Output the (X, Y) coordinate of the center of the cell containing the given text.  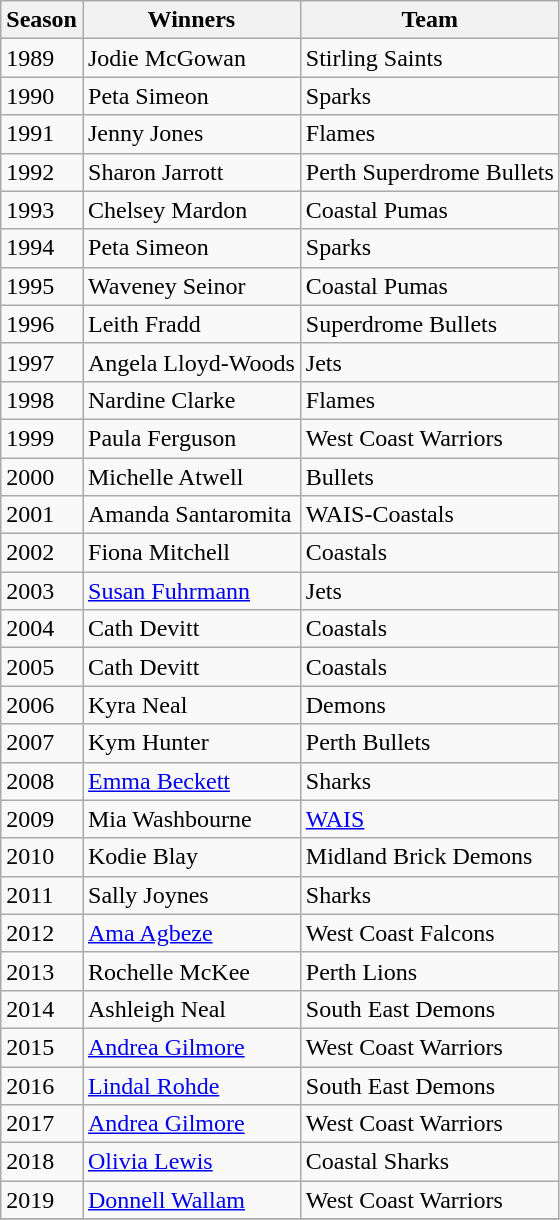
2002 (42, 553)
Perth Superdrome Bullets (430, 172)
2007 (42, 743)
1998 (42, 400)
2010 (42, 857)
Donnell Wallam (191, 1200)
1995 (42, 286)
Kym Hunter (191, 743)
West Coast Falcons (430, 933)
Michelle Atwell (191, 477)
2012 (42, 933)
Rochelle McKee (191, 971)
1997 (42, 362)
1989 (42, 58)
2017 (42, 1124)
Ama Agbeze (191, 933)
Jodie McGowan (191, 58)
2005 (42, 667)
Jenny Jones (191, 134)
Stirling Saints (430, 58)
Paula Ferguson (191, 438)
Kyra Neal (191, 705)
Kodie Blay (191, 857)
1996 (42, 324)
2001 (42, 515)
2008 (42, 781)
2016 (42, 1085)
2019 (42, 1200)
Bullets (430, 477)
1991 (42, 134)
2004 (42, 629)
Demons (430, 705)
Mia Washbourne (191, 819)
Chelsey Mardon (191, 210)
1992 (42, 172)
2009 (42, 819)
Emma Beckett (191, 781)
Fiona Mitchell (191, 553)
Superdrome Bullets (430, 324)
Midland Brick Demons (430, 857)
1994 (42, 248)
Perth Lions (430, 971)
2015 (42, 1047)
Olivia Lewis (191, 1162)
2014 (42, 1009)
Sharon Jarrott (191, 172)
Season (42, 20)
WAIS (430, 819)
Nardine Clarke (191, 400)
Lindal Rohde (191, 1085)
1993 (42, 210)
2000 (42, 477)
Winners (191, 20)
2006 (42, 705)
Team (430, 20)
Ashleigh Neal (191, 1009)
Susan Fuhrmann (191, 591)
WAIS-Coastals (430, 515)
1999 (42, 438)
1990 (42, 96)
Coastal Sharks (430, 1162)
2018 (42, 1162)
Waveney Seinor (191, 286)
2003 (42, 591)
Leith Fradd (191, 324)
2011 (42, 895)
Amanda Santaromita (191, 515)
Sally Joynes (191, 895)
2013 (42, 971)
Perth Bullets (430, 743)
Angela Lloyd-Woods (191, 362)
